Determine the [x, y] coordinate at the center of the cell enclosing the given text.  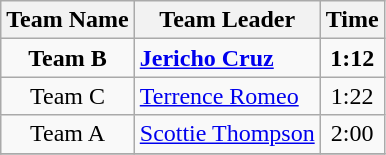
Team A [68, 134]
Team B [68, 58]
2:00 [352, 134]
Team C [68, 96]
1:22 [352, 96]
Scottie Thompson [227, 134]
Time [352, 20]
Team Name [68, 20]
1:12 [352, 58]
Team Leader [227, 20]
Terrence Romeo [227, 96]
Jericho Cruz [227, 58]
